Capture the cell that displays the provided text and extract its (X, Y) central coordinate. 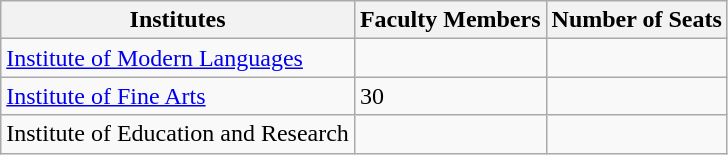
Institute of Education and Research (178, 134)
Number of Seats (636, 20)
30 (450, 96)
Institutes (178, 20)
Institute of Fine Arts (178, 96)
Institute of Modern Languages (178, 58)
Faculty Members (450, 20)
